Pinpoint the cell where the given text exists, returning its (X, Y) midpoint coordinate. 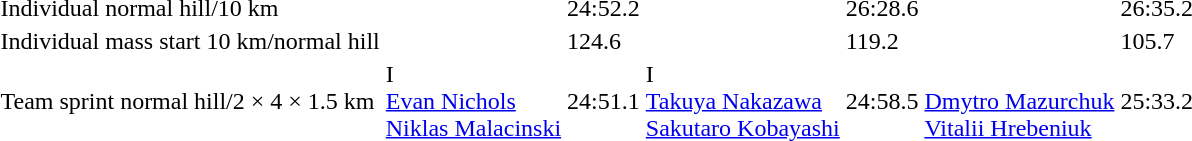
124.6 (604, 41)
119.2 (882, 41)
